From the cell containing the given text, extract its center point as [X, Y] coordinate. 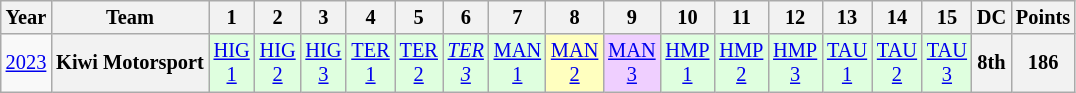
TAU3 [947, 63]
MAN2 [574, 63]
10 [687, 17]
HMP3 [795, 63]
186 [1043, 63]
MAN3 [632, 63]
12 [795, 17]
TER2 [419, 63]
2 [278, 17]
8 [574, 17]
TER1 [370, 63]
15 [947, 17]
TAU2 [897, 63]
Team [130, 17]
MAN1 [518, 63]
TER3 [466, 63]
14 [897, 17]
HIG2 [278, 63]
DC [992, 17]
13 [847, 17]
HIG3 [323, 63]
6 [466, 17]
HMP2 [741, 63]
9 [632, 17]
7 [518, 17]
5 [419, 17]
2023 [26, 63]
8th [992, 63]
TAU1 [847, 63]
3 [323, 17]
Kiwi Motorsport [130, 63]
1 [232, 17]
4 [370, 17]
HMP1 [687, 63]
Year [26, 17]
Points [1043, 17]
HIG1 [232, 63]
11 [741, 17]
